Locate the cell with the specified text and output its [x, y] center coordinate. 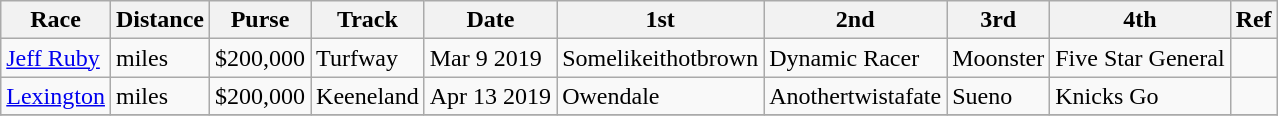
Anothertwistafate [856, 96]
Owendale [660, 96]
Lexington [56, 96]
Moonster [998, 58]
Race [56, 20]
Five Star General [1140, 58]
Jeff Ruby [56, 58]
Keeneland [368, 96]
2nd [856, 20]
Date [490, 20]
Knicks Go [1140, 96]
Ref [1254, 20]
Mar 9 2019 [490, 58]
Somelikeithotbrown [660, 58]
3rd [998, 20]
Turfway [368, 58]
Sueno [998, 96]
1st [660, 20]
Track [368, 20]
4th [1140, 20]
Purse [260, 20]
Distance [160, 20]
Dynamic Racer [856, 58]
Apr 13 2019 [490, 96]
